Scan for the cell matching the given text and deliver its [X, Y] coordinate at center. 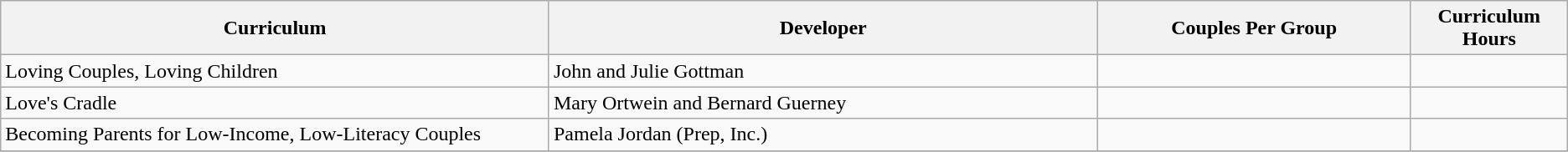
Love's Cradle [275, 103]
Becoming Parents for Low-Income, Low-Literacy Couples [275, 134]
John and Julie Gottman [823, 71]
Curriculum [275, 28]
Developer [823, 28]
Pamela Jordan (Prep, Inc.) [823, 134]
Loving Couples, Loving Children [275, 71]
Couples Per Group [1254, 28]
Curriculum Hours [1489, 28]
Mary Ortwein and Bernard Guerney [823, 103]
